For the text-containing cell, return its midpoint in (x, y) coordinate format. 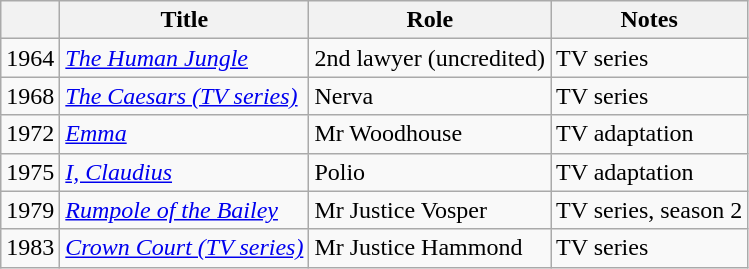
Nerva (430, 96)
1972 (30, 134)
Title (184, 20)
Notes (650, 20)
I, Claudius (184, 172)
2nd lawyer (uncredited) (430, 58)
1983 (30, 248)
Mr Woodhouse (430, 134)
Polio (430, 172)
1968 (30, 96)
1975 (30, 172)
The Human Jungle (184, 58)
1964 (30, 58)
Mr Justice Hammond (430, 248)
The Caesars (TV series) (184, 96)
Mr Justice Vosper (430, 210)
1979 (30, 210)
Crown Court (TV series) (184, 248)
Rumpole of the Bailey (184, 210)
Role (430, 20)
TV series, season 2 (650, 210)
Emma (184, 134)
